Provide the [x, y] coordinate of the cell's center where the given text is located.  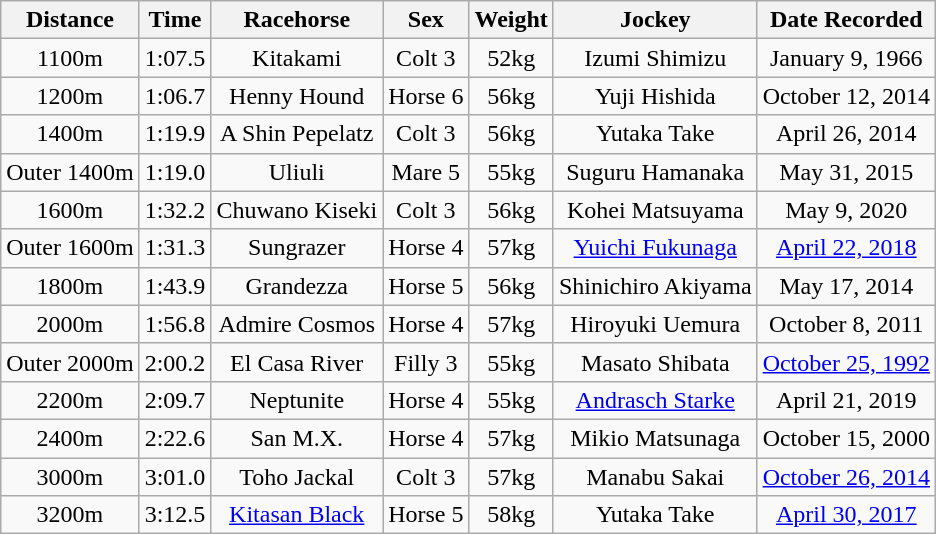
2400m [70, 438]
October 8, 2011 [846, 324]
2000m [70, 324]
52kg [511, 58]
October 12, 2014 [846, 96]
1400m [70, 134]
Toho Jackal [297, 477]
1600m [70, 210]
Masato Shibata [655, 362]
Sex [426, 20]
October 26, 2014 [846, 477]
Izumi Shimizu [655, 58]
Shinichiro Akiyama [655, 286]
Sungrazer [297, 248]
2:22.6 [175, 438]
Manabu Sakai [655, 477]
Horse 6 [426, 96]
A Shin Pepelatz [297, 134]
El Casa River [297, 362]
April 22, 2018 [846, 248]
Filly 3 [426, 362]
Outer 1400m [70, 172]
Jockey [655, 20]
January 9, 1966 [846, 58]
Outer 2000m [70, 362]
Time [175, 20]
Outer 1600m [70, 248]
2:00.2 [175, 362]
3:12.5 [175, 515]
Yuichi Fukunaga [655, 248]
May 17, 2014 [846, 286]
1:32.2 [175, 210]
1:43.9 [175, 286]
1:07.5 [175, 58]
1800m [70, 286]
1:31.3 [175, 248]
3000m [70, 477]
3200m [70, 515]
Racehorse [297, 20]
Kitasan Black [297, 515]
1200m [70, 96]
Henny Hound [297, 96]
April 26, 2014 [846, 134]
Grandezza [297, 286]
October 25, 1992 [846, 362]
1100m [70, 58]
Hiroyuki Uemura [655, 324]
April 21, 2019 [846, 400]
San M.X. [297, 438]
Mikio Matsunaga [655, 438]
Kohei Matsuyama [655, 210]
Weight [511, 20]
Yuji Hishida [655, 96]
1:19.0 [175, 172]
2:09.7 [175, 400]
2200m [70, 400]
1:19.9 [175, 134]
Distance [70, 20]
Uliuli [297, 172]
Date Recorded [846, 20]
October 15, 2000 [846, 438]
May 9, 2020 [846, 210]
Kitakami [297, 58]
3:01.0 [175, 477]
Andrasch Starke [655, 400]
April 30, 2017 [846, 515]
Suguru Hamanaka [655, 172]
Chuwano Kiseki [297, 210]
58kg [511, 515]
May 31, 2015 [846, 172]
1:56.8 [175, 324]
1:06.7 [175, 96]
Mare 5 [426, 172]
Admire Cosmos [297, 324]
Neptunite [297, 400]
